From the cell containing the given text, extract its center point as [x, y] coordinate. 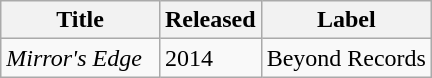
Released [210, 20]
Beyond Records [346, 58]
Title [80, 20]
Label [346, 20]
Mirror's Edge [80, 58]
2014 [210, 58]
